For the text-containing cell, return its midpoint in (x, y) coordinate format. 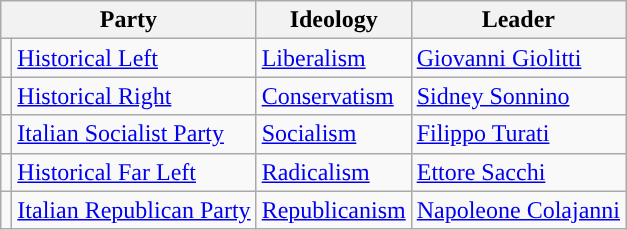
Republicanism (334, 210)
Italian Republican Party (134, 210)
Radicalism (334, 172)
Filippo Turati (518, 134)
Italian Socialist Party (134, 134)
Sidney Sonnino (518, 96)
Giovanni Giolitti (518, 58)
Conservatism (334, 96)
Ideology (334, 20)
Historical Right (134, 96)
Leader (518, 20)
Historical Left (134, 58)
Historical Far Left (134, 172)
Party (128, 20)
Socialism (334, 134)
Napoleone Colajanni (518, 210)
Ettore Sacchi (518, 172)
Liberalism (334, 58)
